Provide the [x, y] coordinate of the cell's center where the given text is located.  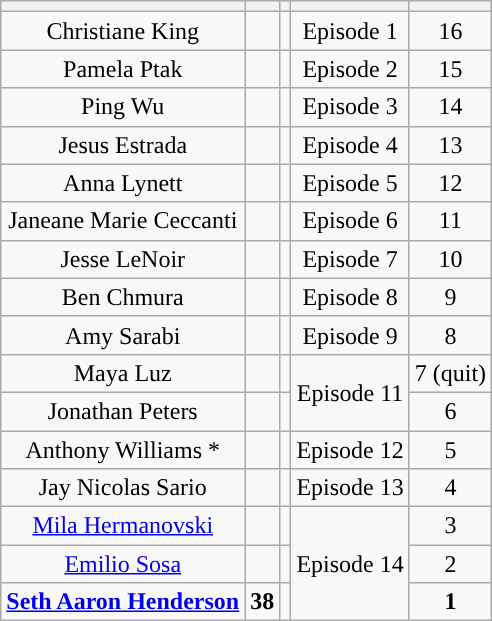
Mila Hermanovski [123, 526]
Anthony Williams * [123, 449]
Anna Lynett [123, 183]
Episode 5 [350, 183]
3 [450, 526]
Pamela Ptak [123, 69]
12 [450, 183]
10 [450, 259]
Jay Nicolas Sario [123, 488]
Episode 6 [350, 221]
Episode 8 [350, 297]
Episode 2 [350, 69]
15 [450, 69]
Ben Chmura [123, 297]
11 [450, 221]
Episode 12 [350, 449]
Episode 11 [350, 392]
9 [450, 297]
Christiane King [123, 31]
Episode 13 [350, 488]
1 [450, 602]
Janeane Marie Ceccanti [123, 221]
Seth Aaron Henderson [123, 602]
8 [450, 335]
2 [450, 564]
14 [450, 107]
Emilio Sosa [123, 564]
7 (quit) [450, 373]
Jesus Estrada [123, 145]
5 [450, 449]
Maya Luz [123, 373]
Episode 7 [350, 259]
38 [262, 602]
6 [450, 411]
Episode 4 [350, 145]
Jonathan Peters [123, 411]
16 [450, 31]
Episode 9 [350, 335]
Episode 3 [350, 107]
Episode 1 [350, 31]
4 [450, 488]
Jesse LeNoir [123, 259]
Ping Wu [123, 107]
Amy Sarabi [123, 335]
Episode 14 [350, 564]
13 [450, 145]
